Identify which cell holds the provided text, then report its (X, Y) central coordinate. 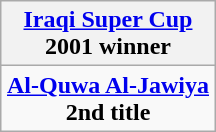
Al-Quwa Al-Jawiya2nd title (108, 98)
Iraqi Super Cup2001 winner (108, 34)
